Extract the [X, Y] coordinate from the center of the cell holding the provided text.  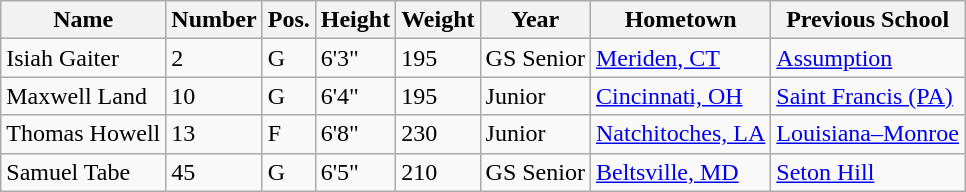
Maxwell Land [84, 96]
Thomas Howell [84, 134]
Seton Hill [868, 172]
Cincinnati, OH [680, 96]
Name [84, 20]
Assumption [868, 58]
Pos. [288, 20]
Natchitoches, LA [680, 134]
F [288, 134]
Height [355, 20]
Number [214, 20]
Isiah Gaiter [84, 58]
6'4" [355, 96]
210 [438, 172]
Louisiana–Monroe [868, 134]
45 [214, 172]
Meriden, CT [680, 58]
Year [535, 20]
Previous School [868, 20]
13 [214, 134]
6'3" [355, 58]
230 [438, 134]
6'5" [355, 172]
2 [214, 58]
Saint Francis (PA) [868, 96]
Weight [438, 20]
Beltsville, MD [680, 172]
Samuel Tabe [84, 172]
10 [214, 96]
Hometown [680, 20]
6'8" [355, 134]
